Identify which cell holds the provided text, then report its (x, y) central coordinate. 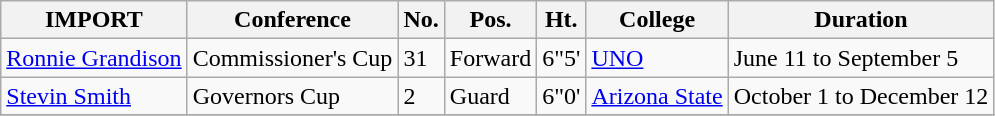
Conference (292, 20)
Ht. (562, 20)
June 11 to September 5 (861, 58)
IMPORT (94, 20)
Pos. (490, 20)
Commissioner's Cup (292, 58)
Guard (490, 96)
2 (421, 96)
Governors Cup (292, 96)
College (657, 20)
October 1 to December 12 (861, 96)
UNO (657, 58)
6"5' (562, 58)
Arizona State (657, 96)
31 (421, 58)
No. (421, 20)
Stevin Smith (94, 96)
Duration (861, 20)
Forward (490, 58)
6"0' (562, 96)
Ronnie Grandison (94, 58)
